From the cell containing the given text, extract its center point as (X, Y) coordinate. 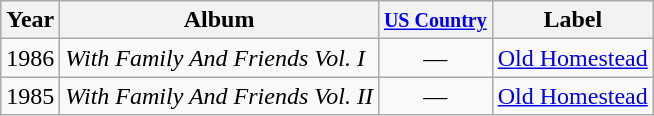
Label (572, 20)
1985 (30, 96)
With Family And Friends Vol. I (220, 58)
With Family And Friends Vol. II (220, 96)
1986 (30, 58)
US Country (435, 20)
Year (30, 20)
Album (220, 20)
